For the text-containing cell, return its midpoint in [X, Y] coordinate format. 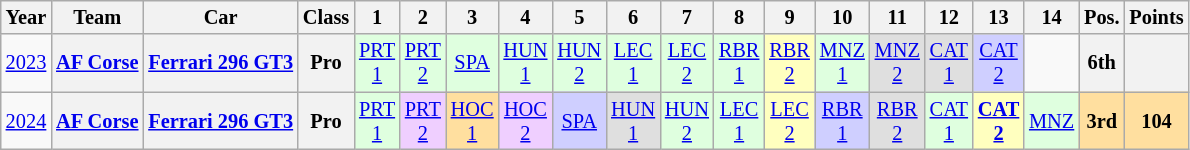
11 [898, 17]
2 [423, 17]
7 [687, 17]
HOC2 [525, 121]
6 [633, 17]
HOC1 [472, 121]
1 [377, 17]
Points [1156, 17]
6th [1102, 63]
MNZ [1052, 121]
104 [1156, 121]
5 [579, 17]
3 [472, 17]
9 [789, 17]
MNZ1 [842, 63]
3rd [1102, 121]
4 [525, 17]
2024 [26, 121]
8 [739, 17]
2023 [26, 63]
Class [326, 17]
12 [949, 17]
14 [1052, 17]
Year [26, 17]
Team [97, 17]
13 [998, 17]
Pos. [1102, 17]
MNZ2 [898, 63]
Car [220, 17]
10 [842, 17]
